Pinpoint the cell where the given text exists, returning its [X, Y] midpoint coordinate. 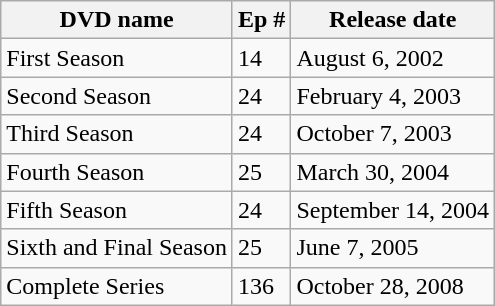
Complete Series [117, 286]
October 28, 2008 [393, 286]
Fourth Season [117, 172]
September 14, 2004 [393, 210]
August 6, 2002 [393, 58]
Second Season [117, 96]
136 [261, 286]
Release date [393, 20]
Fifth Season [117, 210]
Sixth and Final Season [117, 248]
Ep # [261, 20]
DVD name [117, 20]
February 4, 2003 [393, 96]
14 [261, 58]
Third Season [117, 134]
October 7, 2003 [393, 134]
June 7, 2005 [393, 248]
March 30, 2004 [393, 172]
First Season [117, 58]
